For the text-containing cell, return its midpoint in [x, y] coordinate format. 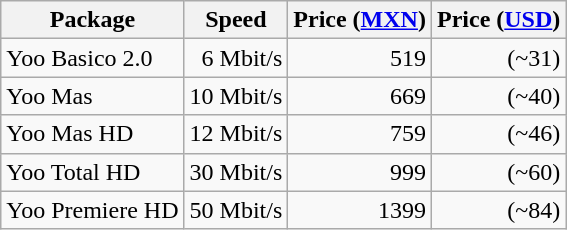
(~84) [498, 210]
50 Mbit/s [236, 210]
1399 [360, 210]
Yoo Total HD [92, 172]
Yoo Mas [92, 96]
Price (MXN) [360, 20]
Yoo Basico 2.0 [92, 58]
(~40) [498, 96]
10 Mbit/s [236, 96]
999 [360, 172]
Yoo Premiere HD [92, 210]
(~60) [498, 172]
12 Mbit/s [236, 134]
(~46) [498, 134]
Package [92, 20]
6 Mbit/s [236, 58]
759 [360, 134]
30 Mbit/s [236, 172]
519 [360, 58]
Yoo Mas HD [92, 134]
669 [360, 96]
Price (USD) [498, 20]
Speed [236, 20]
(~31) [498, 58]
